Find where the given text appears and provide that cell's center as [x, y] coordinate. 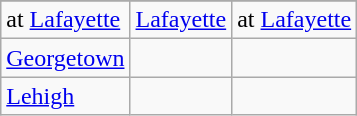
Lafayette [181, 20]
Lehigh [66, 96]
Georgetown [66, 58]
